Determine the (X, Y) coordinate at the center of the cell enclosing the given text.  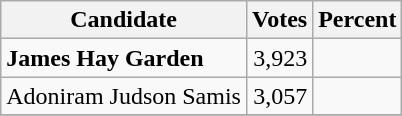
Adoniram Judson Samis (124, 96)
3,057 (279, 96)
Votes (279, 20)
3,923 (279, 58)
Percent (358, 20)
Candidate (124, 20)
James Hay Garden (124, 58)
